Pinpoint the cell where the given text exists, returning its [x, y] midpoint coordinate. 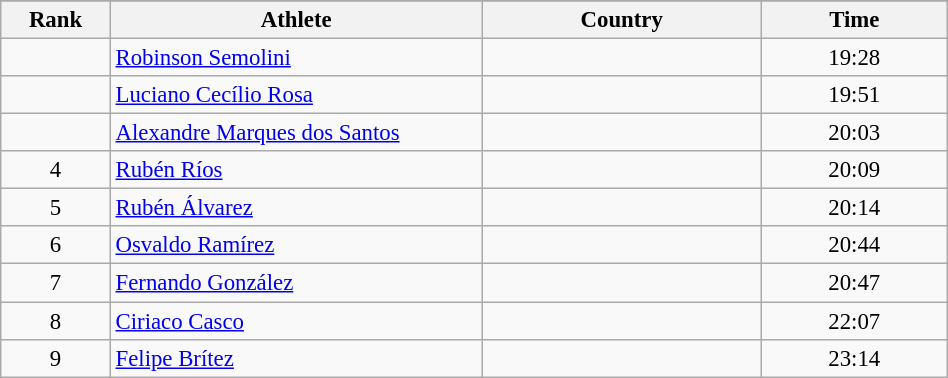
Time [854, 20]
Rank [56, 20]
Athlete [296, 20]
Rubén Ríos [296, 170]
5 [56, 208]
Country [622, 20]
Alexandre Marques dos Santos [296, 133]
Ciriaco Casco [296, 321]
Fernando González [296, 283]
Robinson Semolini [296, 58]
9 [56, 358]
20:03 [854, 133]
19:28 [854, 58]
22:07 [854, 321]
20:44 [854, 245]
8 [56, 321]
19:51 [854, 95]
20:14 [854, 208]
Osvaldo Ramírez [296, 245]
20:09 [854, 170]
6 [56, 245]
Felipe Brítez [296, 358]
Luciano Cecílio Rosa [296, 95]
7 [56, 283]
4 [56, 170]
20:47 [854, 283]
Rubén Álvarez [296, 208]
23:14 [854, 358]
